Extract the (x, y) coordinate from the center of the cell holding the provided text.  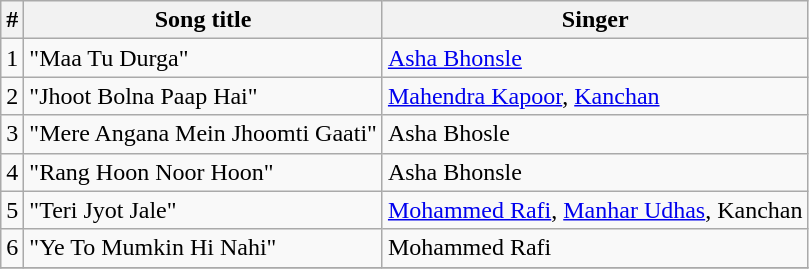
# (12, 20)
Song title (204, 20)
Asha Bhosle (595, 134)
4 (12, 172)
"Ye To Mumkin Hi Nahi" (204, 248)
3 (12, 134)
"Maa Tu Durga" (204, 58)
Mohammed Rafi (595, 248)
1 (12, 58)
Mahendra Kapoor, Kanchan (595, 96)
"Teri Jyot Jale" (204, 210)
5 (12, 210)
"Jhoot Bolna Paap Hai" (204, 96)
"Rang Hoon Noor Hoon" (204, 172)
6 (12, 248)
Mohammed Rafi, Manhar Udhas, Kanchan (595, 210)
Singer (595, 20)
"Mere Angana Mein Jhoomti Gaati" (204, 134)
2 (12, 96)
